Output the [X, Y] coordinate of the center of the cell containing the given text.  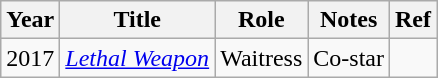
Lethal Weapon [138, 58]
Title [138, 20]
Ref [414, 20]
Co-star [349, 58]
Waitress [262, 58]
Role [262, 20]
Notes [349, 20]
2017 [30, 58]
Year [30, 20]
